Detect which cell encompasses the target text, then output its [X, Y] center coordinate. 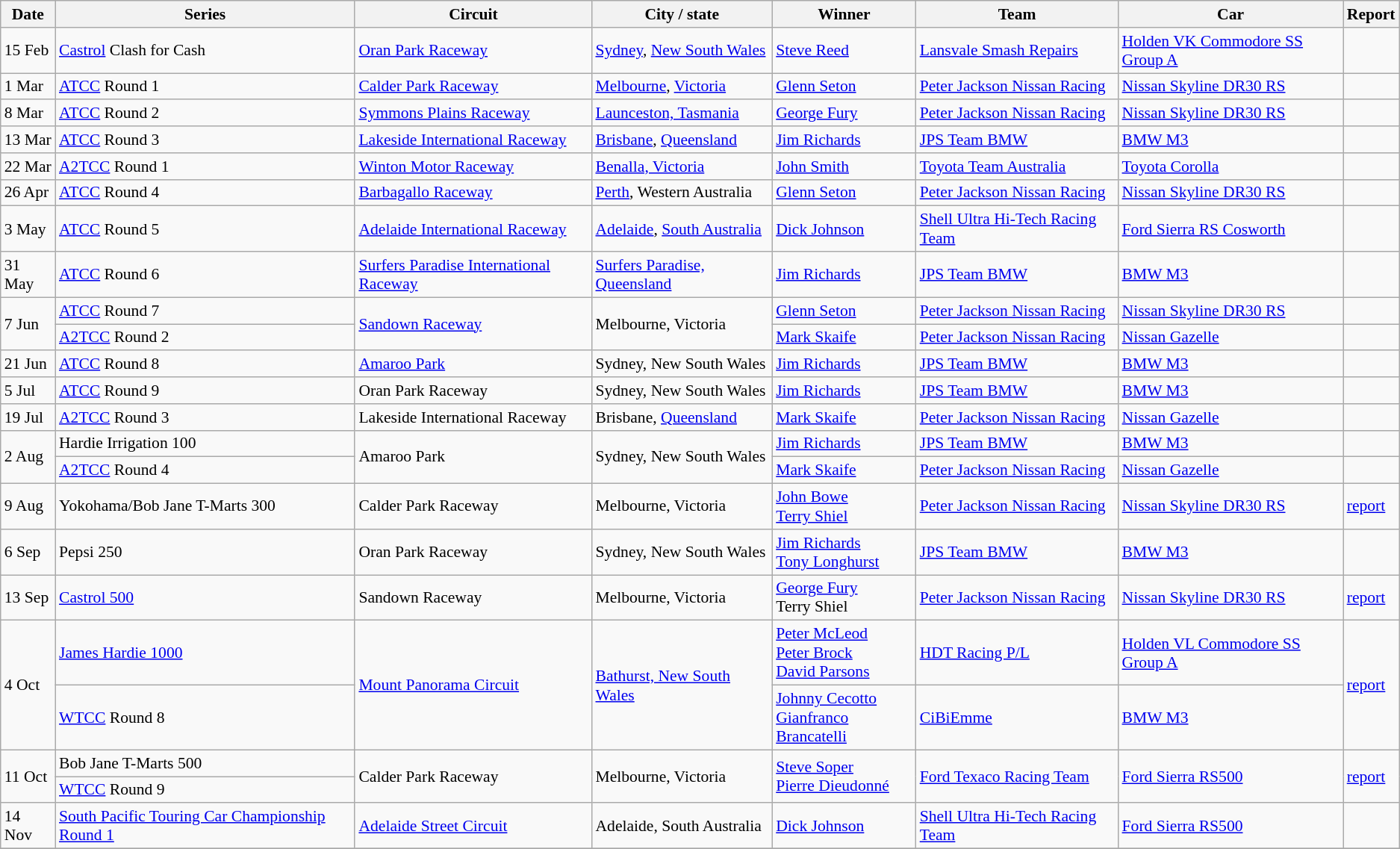
Jim RichardsTony Longhurst [844, 553]
21 Jun [28, 364]
14 Nov [28, 826]
ATCC Round 5 [205, 228]
3 May [28, 228]
Barbagallo Raceway [473, 193]
ATCC Round 4 [205, 193]
ATCC Round 9 [205, 391]
Launceston, Tasmania [682, 113]
Circuit [473, 14]
HDT Racing P/L [1017, 653]
Steve Reed [844, 51]
31 May [28, 275]
Benalla, Victoria [682, 167]
ATCC Round 2 [205, 113]
John BoweTerry Shiel [844, 506]
Holden VL Commodore SS Group A [1231, 653]
Bob Jane T-Marts 500 [205, 763]
Team [1017, 14]
ATCC Round 3 [205, 140]
Mount Panorama Circuit [473, 685]
Holden VK Commodore SS Group A [1231, 51]
26 Apr [28, 193]
Castrol 500 [205, 597]
Winton Motor Raceway [473, 167]
South Pacific Touring Car Championship Round 1 [205, 826]
13 Mar [28, 140]
Peter McLeodPeter BrockDavid Parsons [844, 653]
Ford Sierra RS Cosworth [1231, 228]
A2TCC Round 3 [205, 417]
ATCC Round 7 [205, 311]
Winner [844, 14]
7 Jun [28, 324]
Adelaide International Raceway [473, 228]
Lansvale Smash Repairs [1017, 51]
Surfers Paradise International Raceway [473, 275]
19 Jul [28, 417]
Ford Texaco Racing Team [1017, 777]
CiBiEmme [1017, 718]
22 Mar [28, 167]
6 Sep [28, 553]
Series [205, 14]
8 Mar [28, 113]
Adelaide Street Circuit [473, 826]
John Smith [844, 167]
ATCC Round 6 [205, 275]
Johnny CecottoGianfranco Brancatelli [844, 718]
Surfers Paradise, Queensland [682, 275]
ATCC Round 1 [205, 87]
Toyota Corolla [1231, 167]
Toyota Team Australia [1017, 167]
ATCC Round 8 [205, 364]
1 Mar [28, 87]
15 Feb [28, 51]
Castrol Clash for Cash [205, 51]
Car [1231, 14]
George FuryTerry Shiel [844, 597]
A2TCC Round 1 [205, 167]
Hardie Irrigation 100 [205, 444]
Yokohama/Bob Jane T-Marts 300 [205, 506]
5 Jul [28, 391]
2 Aug [28, 457]
George Fury [844, 113]
James Hardie 1000 [205, 653]
Bathurst, New South Wales [682, 685]
4 Oct [28, 685]
11 Oct [28, 777]
City / state [682, 14]
WTCC Round 9 [205, 790]
Pepsi 250 [205, 553]
Perth, Western Australia [682, 193]
13 Sep [28, 597]
A2TCC Round 4 [205, 470]
Date [28, 14]
A2TCC Round 2 [205, 338]
Report [1371, 14]
Steve SoperPierre Dieudonné [844, 777]
9 Aug [28, 506]
Symmons Plains Raceway [473, 113]
WTCC Round 8 [205, 718]
